Extract the (x, y) coordinate from the center of the cell holding the provided text.  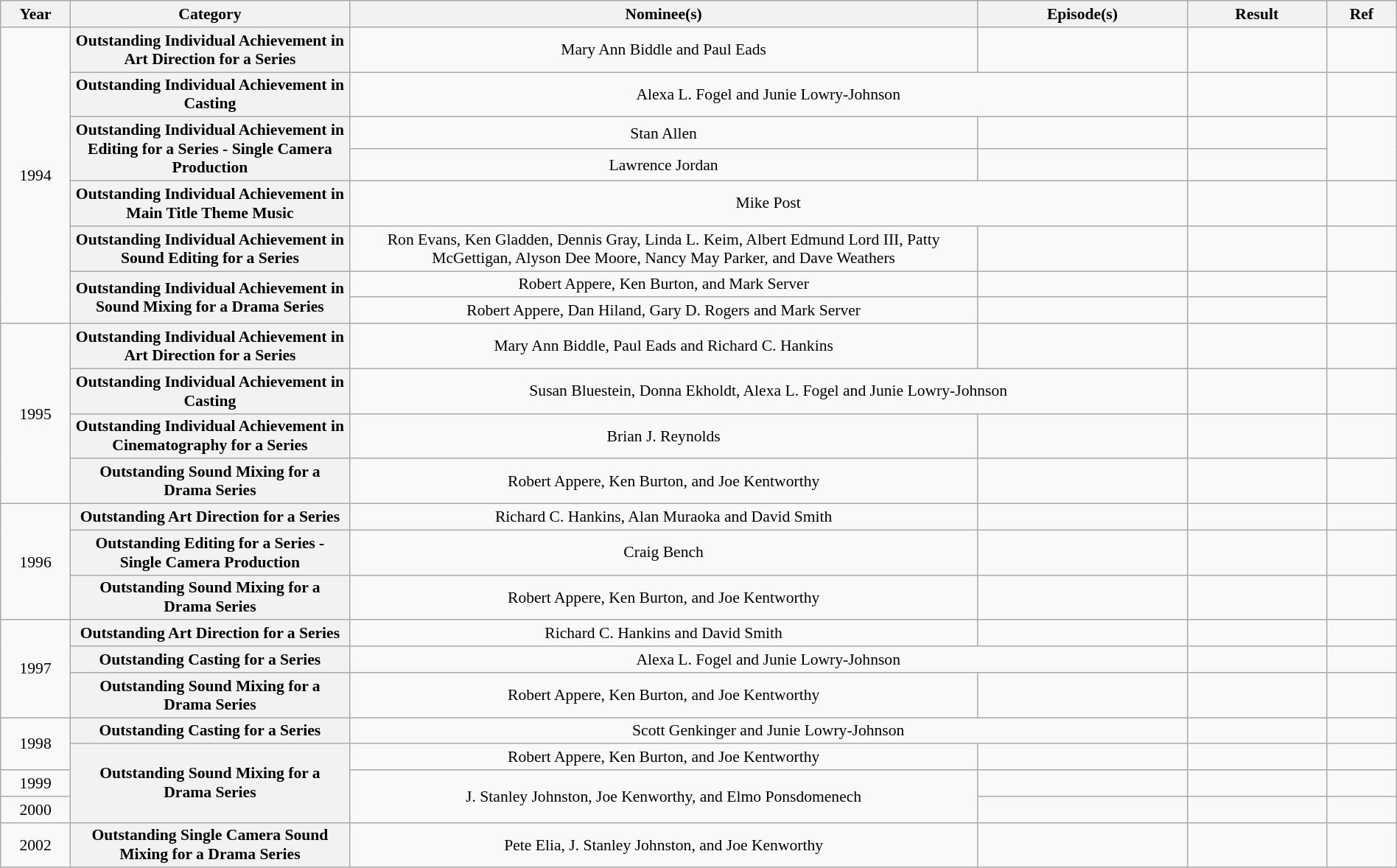
J. Stanley Johnston, Joe Kenworthy, and Elmo Ponsdomenech (663, 796)
Brian J. Reynolds (663, 436)
Outstanding Single Camera Sound Mixing for a Drama Series (209, 844)
Richard C. Hankins, Alan Muraoka and David Smith (663, 517)
Year (35, 14)
Scott Genkinger and Junie Lowry-Johnson (768, 731)
Ref (1362, 14)
Outstanding Individual Achievement in Sound Mixing for a Drama Series (209, 298)
Outstanding Individual Achievement in Sound Editing for a Series (209, 249)
Mary Ann Biddle and Paul Eads (663, 50)
2000 (35, 810)
Pete Elia, J. Stanley Johnston, and Joe Kenworthy (663, 844)
2002 (35, 844)
1998 (35, 744)
Susan Bluestein, Donna Ekholdt, Alexa L. Fogel and Junie Lowry-Johnson (768, 391)
Stan Allen (663, 133)
Lawrence Jordan (663, 165)
Robert Appere, Ken Burton, and Mark Server (663, 284)
1994 (35, 175)
Outstanding Editing for a Series - Single Camera Production (209, 553)
Robert Appere, Dan Hiland, Gary D. Rogers and Mark Server (663, 311)
Result (1257, 14)
Episode(s) (1082, 14)
1995 (35, 413)
Mary Ann Biddle, Paul Eads and Richard C. Hankins (663, 346)
Richard C. Hankins and David Smith (663, 634)
Nominee(s) (663, 14)
Outstanding Individual Achievement in Editing for a Series - Single Camera Production (209, 149)
1997 (35, 669)
Outstanding Individual Achievement in Cinematography for a Series (209, 436)
1999 (35, 783)
Craig Bench (663, 553)
Category (209, 14)
1996 (35, 562)
Mike Post (768, 203)
Outstanding Individual Achievement in Main Title Theme Music (209, 203)
Ron Evans, Ken Gladden, Dennis Gray, Linda L. Keim, Albert Edmund Lord III, Patty McGettigan, Alyson Dee Moore, Nancy May Parker, and Dave Weathers (663, 249)
